Return (x, y) of the center of cell containing provided text 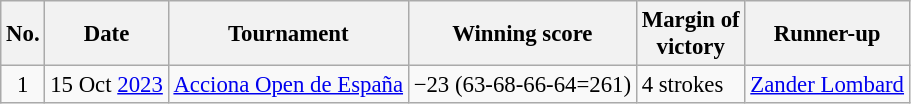
Date (106, 34)
Winning score (522, 34)
Tournament (288, 34)
−23 (63-68-66-64=261) (522, 85)
Zander Lombard (827, 85)
4 strokes (690, 85)
1 (23, 85)
No. (23, 34)
Runner-up (827, 34)
Acciona Open de España (288, 85)
15 Oct 2023 (106, 85)
Margin ofvictory (690, 34)
